Identify which cell holds the provided text, then report its (x, y) central coordinate. 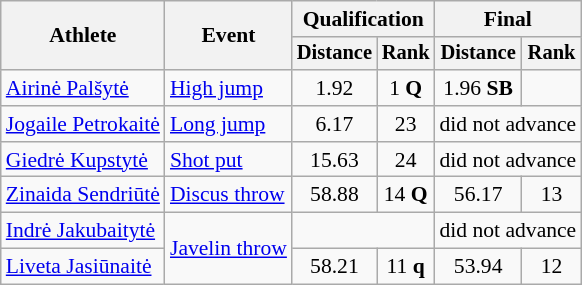
Discus throw (228, 195)
53.94 (478, 267)
Event (228, 36)
High jump (228, 88)
Athlete (83, 36)
11 q (406, 267)
58.88 (334, 195)
24 (406, 160)
Final (508, 19)
23 (406, 124)
Long jump (228, 124)
1 Q (406, 88)
Qualification (363, 19)
15.63 (334, 160)
1.96 SB (478, 88)
14 Q (406, 195)
6.17 (334, 124)
Liveta Jasiūnaitė (83, 267)
Indrė Jakubaitytė (83, 231)
Shot put (228, 160)
13 (552, 195)
58.21 (334, 267)
Giedrė Kupstytė (83, 160)
Javelin throw (228, 248)
1.92 (334, 88)
Zinaida Sendriūtė (83, 195)
12 (552, 267)
Jogaile Petrokaitė (83, 124)
56.17 (478, 195)
Airinė Palšytė (83, 88)
